From the cell containing the given text, extract its center point as [X, Y] coordinate. 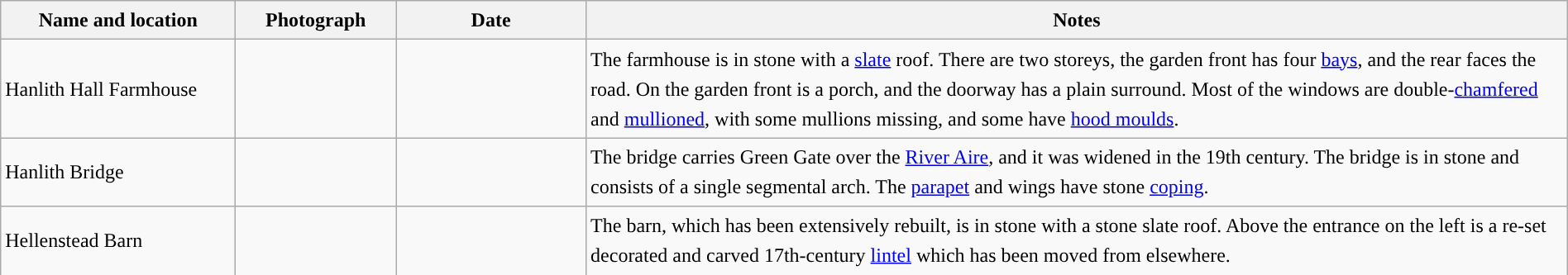
Name and location [118, 20]
Hellenstead Barn [118, 241]
Photograph [316, 20]
Hanlith Bridge [118, 172]
Hanlith Hall Farmhouse [118, 89]
Date [491, 20]
Notes [1077, 20]
